Extract the [x, y] coordinate from the center of the cell holding the provided text.  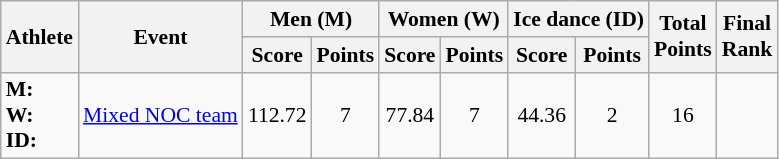
Athlete [40, 36]
16 [683, 116]
Women (W) [444, 19]
Mixed NOC team [160, 116]
112.72 [278, 116]
TotalPoints [683, 36]
Men (M) [311, 19]
77.84 [410, 116]
Event [160, 36]
FinalRank [748, 36]
Ice dance (ID) [578, 19]
M: W: ID: [40, 116]
2 [612, 116]
44.36 [542, 116]
